Detect which cell encompasses the target text, then output its (X, Y) center coordinate. 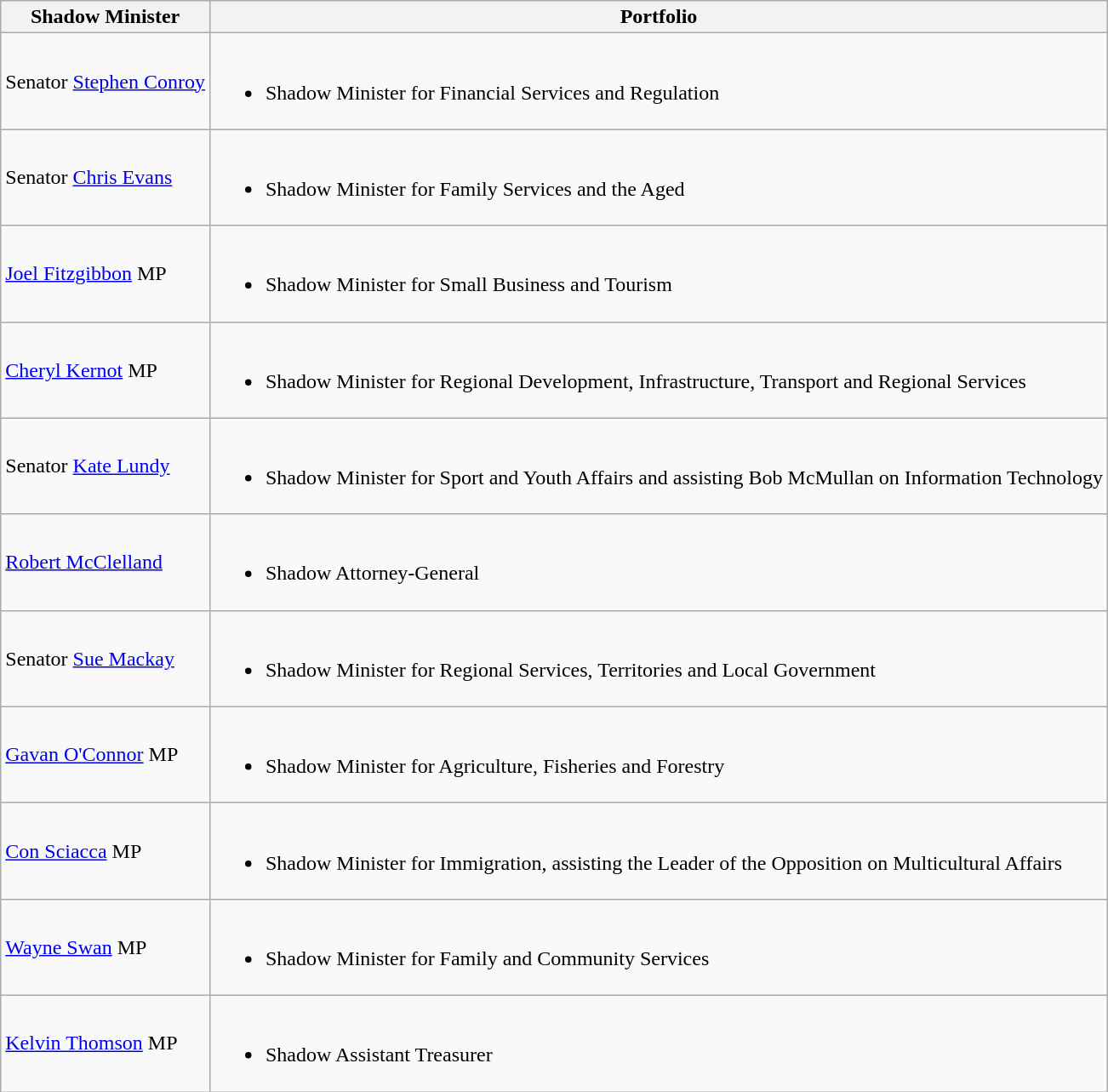
Shadow Minister (106, 17)
Kelvin Thomson MP (106, 1043)
Wayne Swan MP (106, 946)
Shadow Minister for Agriculture, Fisheries and Forestry (659, 754)
Shadow Minister for Immigration, assisting the Leader of the Opposition on Multicultural Affairs (659, 851)
Shadow Minister for Family and Community Services (659, 946)
Con Sciacca MP (106, 851)
Senator Chris Evans (106, 177)
Cheryl Kernot MP (106, 369)
Shadow Assistant Treasurer (659, 1043)
Portfolio (659, 17)
Shadow Minister for Sport and Youth Affairs and assisting Bob McMullan on Information Technology (659, 466)
Shadow Minister for Regional Development, Infrastructure, Transport and Regional Services (659, 369)
Robert McClelland (106, 562)
Senator Sue Mackay (106, 659)
Shadow Minister for Financial Services and Regulation (659, 82)
Shadow Minister for Small Business and Tourism (659, 274)
Shadow Minister for Family Services and the Aged (659, 177)
Shadow Attorney-General (659, 562)
Gavan O'Connor MP (106, 754)
Joel Fitzgibbon MP (106, 274)
Shadow Minister for Regional Services, Territories and Local Government (659, 659)
Senator Kate Lundy (106, 466)
Senator Stephen Conroy (106, 82)
